Provide the [x, y] coordinate of the cell's center where the given text is located.  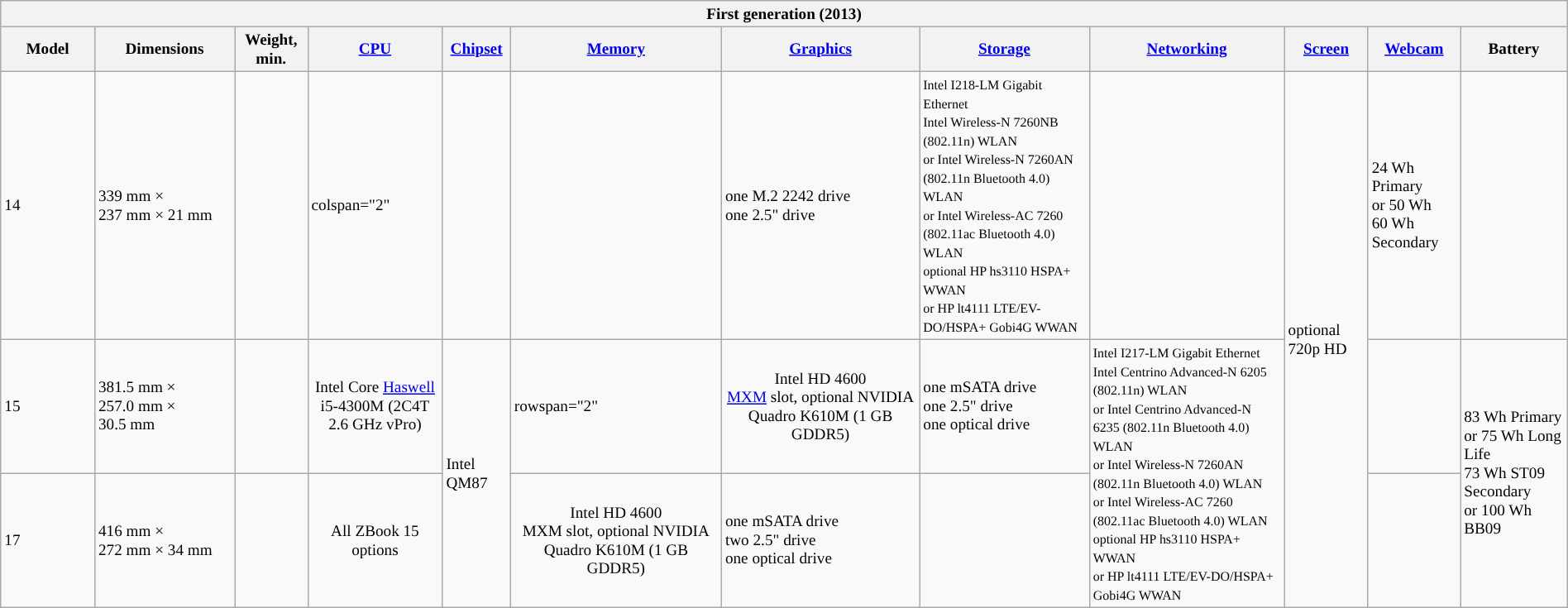
one mSATA driveone 2.5" driveone optical drive [1004, 406]
15 [48, 406]
Memory [615, 49]
Battery [1514, 49]
Networking [1187, 49]
Webcam [1414, 49]
All ZBook 15 options [375, 541]
416 mm × 272 mm × 34 mm [164, 541]
Storage [1004, 49]
381.5 mm × 257.0 mm × 30.5 mm [164, 406]
one M.2 2242 driveone 2.5" drive [820, 205]
14 [48, 205]
17 [48, 541]
Graphics [820, 49]
colspan="2" [375, 205]
First generation (2013) [784, 14]
optional 720p HD [1327, 339]
one mSATA drivetwo 2.5" driveone optical drive [820, 541]
Model [48, 49]
24 Wh Primaryor 50 Wh60 Wh Secondary [1414, 205]
Intel Core Haswelli5-4300M (2C4T 2.6 GHz vPro) [375, 406]
CPU [375, 49]
Intel QM87 [476, 473]
Dimensions [164, 49]
83 Wh Primaryor 75 Wh Long Life73 Wh ST09 Secondaryor 100 Wh BB09 [1514, 473]
Screen [1327, 49]
rowspan="2" [615, 406]
Chipset [476, 49]
339 mm × 237 mm × 21 mm [164, 205]
Weight, min. [271, 49]
